Return the (x, y) coordinate for the center point of the cell that contains the specified text.  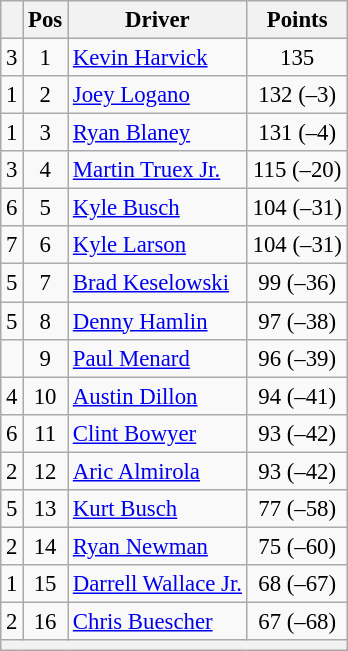
8 (46, 321)
10 (46, 396)
Ryan Blaney (158, 133)
Ryan Newman (158, 546)
Austin Dillon (158, 396)
135 (297, 58)
77 (–58) (297, 509)
Kyle Larson (158, 245)
13 (46, 509)
132 (–3) (297, 95)
Brad Keselowski (158, 283)
Chris Buescher (158, 621)
97 (–38) (297, 321)
96 (–39) (297, 358)
131 (–4) (297, 133)
Aric Almirola (158, 471)
Kevin Harvick (158, 58)
115 (–20) (297, 170)
Martin Truex Jr. (158, 170)
67 (–68) (297, 621)
68 (–67) (297, 584)
Kurt Busch (158, 509)
Driver (158, 20)
Points (297, 20)
94 (–41) (297, 396)
15 (46, 584)
16 (46, 621)
9 (46, 358)
75 (–60) (297, 546)
14 (46, 546)
Joey Logano (158, 95)
Denny Hamlin (158, 321)
99 (–36) (297, 283)
11 (46, 433)
Darrell Wallace Jr. (158, 584)
Pos (46, 20)
Paul Menard (158, 358)
Kyle Busch (158, 208)
Clint Bowyer (158, 433)
12 (46, 471)
